Return [x, y] of the center of cell containing provided text 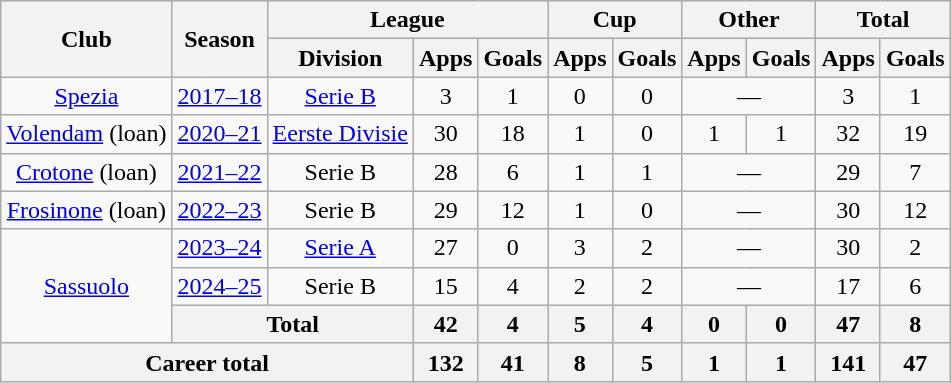
19 [915, 134]
Division [340, 58]
27 [445, 248]
132 [445, 362]
42 [445, 324]
17 [848, 286]
32 [848, 134]
Spezia [86, 96]
Career total [208, 362]
Club [86, 39]
Volendam (loan) [86, 134]
Eerste Divisie [340, 134]
Season [220, 39]
League [408, 20]
41 [513, 362]
2020–21 [220, 134]
18 [513, 134]
28 [445, 172]
2017–18 [220, 96]
141 [848, 362]
2023–24 [220, 248]
2022–23 [220, 210]
Sassuolo [86, 286]
15 [445, 286]
Crotone (loan) [86, 172]
Frosinone (loan) [86, 210]
2021–22 [220, 172]
Cup [615, 20]
2024–25 [220, 286]
Serie A [340, 248]
7 [915, 172]
Other [749, 20]
